Capture the cell that displays the provided text and extract its (x, y) central coordinate. 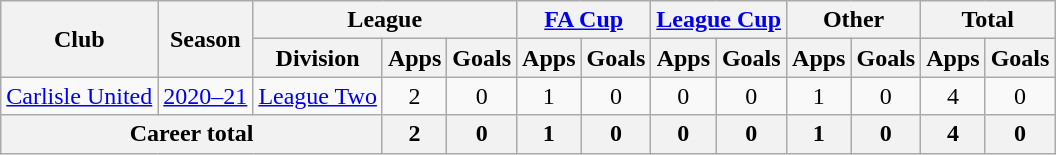
Division (318, 58)
Other (854, 20)
FA Cup (584, 20)
Season (206, 39)
League Two (318, 96)
League Cup (719, 20)
Total (988, 20)
Club (80, 39)
Carlisle United (80, 96)
Career total (192, 134)
League (385, 20)
2020–21 (206, 96)
